From the cell containing the given text, extract its center point as [x, y] coordinate. 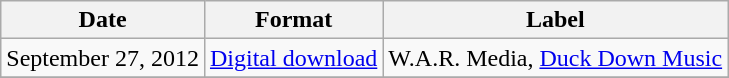
Format [293, 20]
September 27, 2012 [103, 58]
Label [556, 20]
W.A.R. Media, Duck Down Music [556, 58]
Date [103, 20]
Digital download [293, 58]
